From the cell containing the given text, extract its center point as [x, y] coordinate. 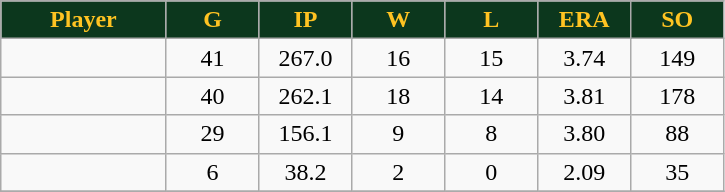
SO [678, 20]
Player [84, 20]
149 [678, 58]
2 [398, 172]
8 [492, 134]
267.0 [306, 58]
G [212, 20]
W [398, 20]
3.80 [584, 134]
9 [398, 134]
3.74 [584, 58]
3.81 [584, 96]
41 [212, 58]
29 [212, 134]
16 [398, 58]
6 [212, 172]
15 [492, 58]
35 [678, 172]
156.1 [306, 134]
14 [492, 96]
2.09 [584, 172]
0 [492, 172]
18 [398, 96]
IP [306, 20]
262.1 [306, 96]
ERA [584, 20]
178 [678, 96]
88 [678, 134]
L [492, 20]
38.2 [306, 172]
40 [212, 96]
